Return (X, Y) of the center of cell containing provided text 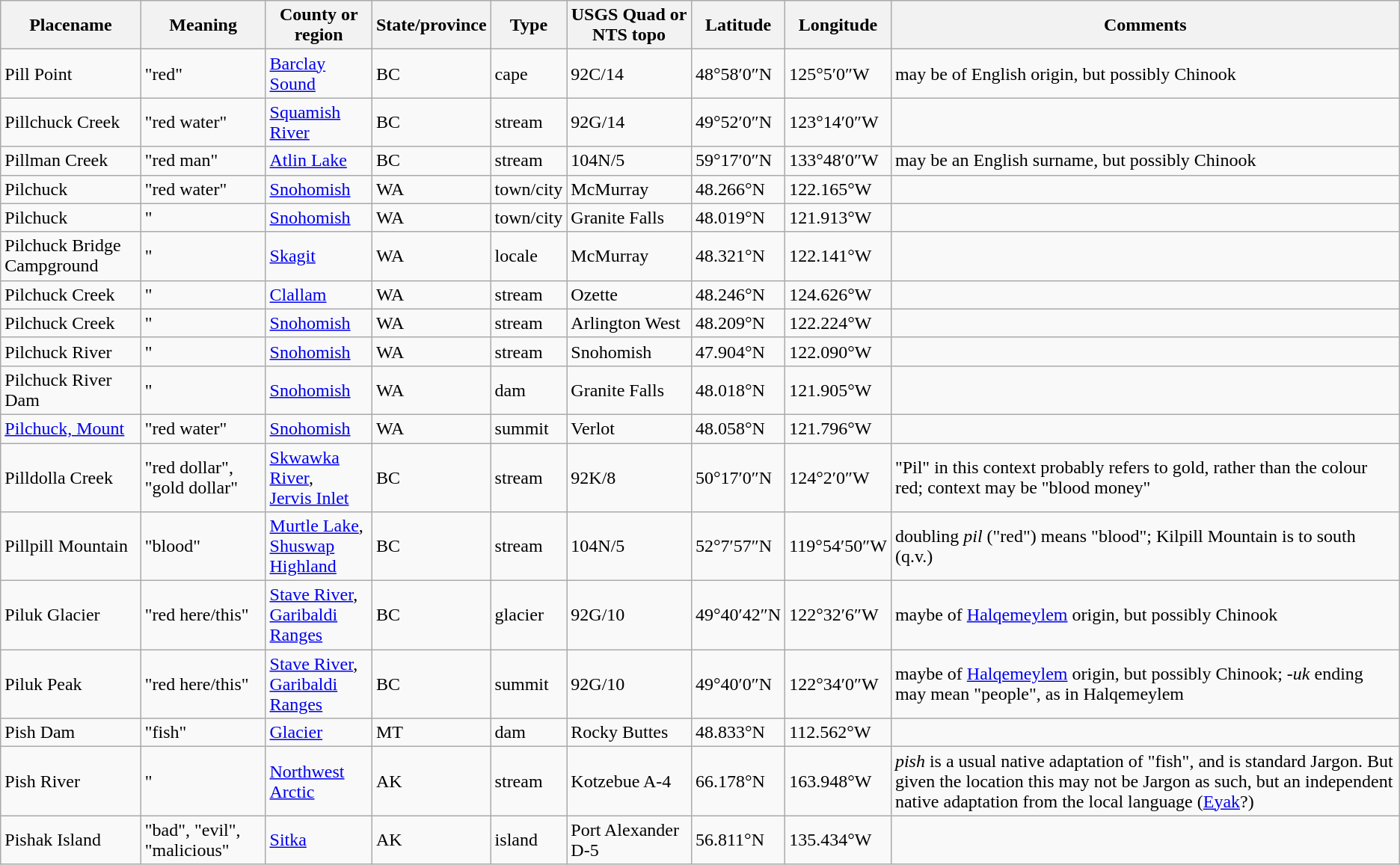
glacier (529, 615)
"red man" (203, 161)
"red dollar", "gold dollar" (203, 477)
56.811°N (737, 840)
47.904°N (737, 351)
Placename (70, 25)
Murtle Lake,Shuswap Highland (319, 547)
59°17′0″N (737, 161)
92C/14 (630, 73)
92K/8 (630, 477)
Latitude (737, 25)
92G/14 (630, 123)
Pillpill Mountain (70, 547)
Pilchuck River Dam (70, 390)
locale (529, 256)
119°54′50″W (838, 547)
"blood" (203, 547)
USGS Quad or NTS topo (630, 25)
Piluk Glacier (70, 615)
48.058°N (737, 428)
Pilchuck, Mount (70, 428)
maybe of Halqemeylem origin, but possibly Chinook (1145, 615)
122.141°W (838, 256)
Pishak Island (70, 840)
48.266°N (737, 189)
48.019°N (737, 218)
island (529, 840)
Northwest Arctic (319, 781)
121.905°W (838, 390)
Atlin Lake (319, 161)
may be of English origin, but possibly Chinook (1145, 73)
Pillman Creek (70, 161)
48.209°N (737, 323)
Barclay Sound (319, 73)
122.165°W (838, 189)
124°2′0″W (838, 477)
may be an English surname, but possibly Chinook (1145, 161)
Pilldolla Creek (70, 477)
123°14′0″W (838, 123)
49°52′0″N (737, 123)
135.434°W (838, 840)
Piluk Peak (70, 684)
48.018°N (737, 390)
Kotzebue A-4 (630, 781)
121.913°W (838, 218)
Meaning (203, 25)
Sitka (319, 840)
48.833°N (737, 733)
49°40′42″N (737, 615)
48.321°N (737, 256)
Clallam (319, 295)
"Pil" in this context probably refers to gold, rather than the colour red; context may be "blood money" (1145, 477)
"bad", "evil", "malicious" (203, 840)
Port Alexander D-5 (630, 840)
48°58′0″N (737, 73)
122°32′6″W (838, 615)
133°48′0″W (838, 161)
"fish" (203, 733)
122.090°W (838, 351)
doubling pil ("red") means "blood"; Kilpill Mountain is to south (q.v.) (1145, 547)
cape (529, 73)
Skagit (319, 256)
Pillchuck Creek (70, 123)
49°40′0″N (737, 684)
52°7′57″N (737, 547)
Pish Dam (70, 733)
MT (431, 733)
125°5′0″W (838, 73)
112.562°W (838, 733)
Pish River (70, 781)
"red" (203, 73)
Longitude (838, 25)
124.626°W (838, 295)
Ozette (630, 295)
Comments (1145, 25)
122.224°W (838, 323)
Rocky Buttes (630, 733)
State/province (431, 25)
50°17′0″N (737, 477)
Glacier (319, 733)
66.178°N (737, 781)
48.246°N (737, 295)
163.948°W (838, 781)
Pilchuck Bridge Campground (70, 256)
122°34′0″W (838, 684)
Squamish River (319, 123)
Skwawka River,Jervis Inlet (319, 477)
County or region (319, 25)
Type (529, 25)
maybe of Halqemeylem origin, but possibly Chinook; -uk ending may mean "people", as in Halqemeylem (1145, 684)
Pill Point (70, 73)
Pilchuck River (70, 351)
121.796°W (838, 428)
Arlington West (630, 323)
Verlot (630, 428)
